Detect which cell encompasses the target text, then output its [X, Y] center coordinate. 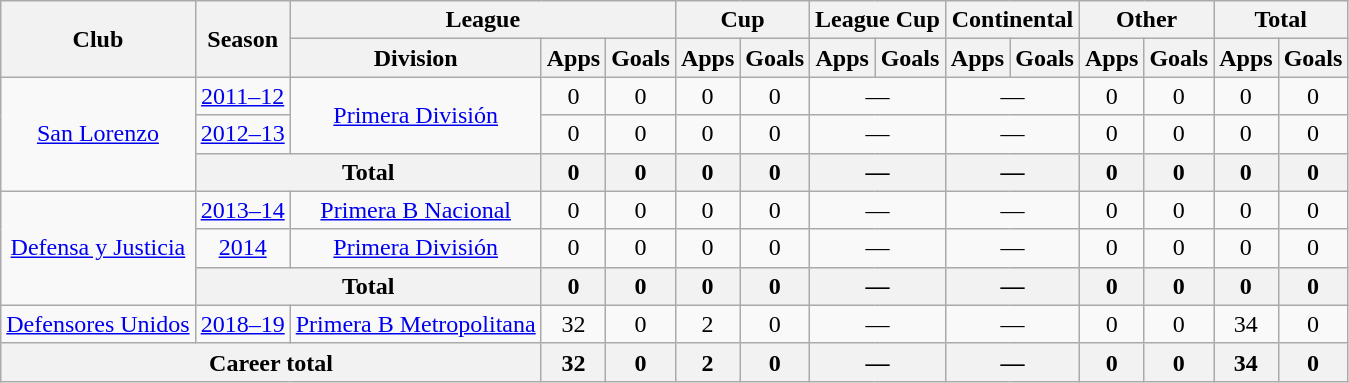
Club [98, 39]
League Cup [878, 20]
2018–19 [242, 324]
Cup [742, 20]
Defensa y Justicia [98, 248]
Season [242, 39]
2013–14 [242, 210]
Division [416, 58]
Continental [1012, 20]
Other [1146, 20]
2014 [242, 248]
Defensores Unidos [98, 324]
2011–12 [242, 96]
San Lorenzo [98, 134]
Career total [271, 362]
League [482, 20]
2012–13 [242, 134]
Primera B Nacional [416, 210]
Primera B Metropolitana [416, 324]
